From the cell containing the given text, extract its center point as (x, y) coordinate. 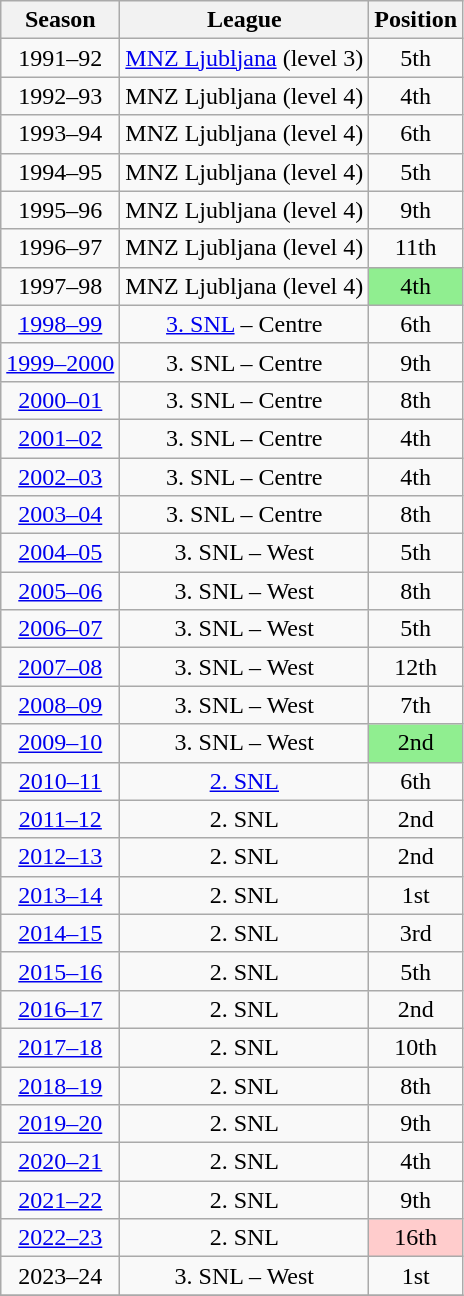
2008–09 (60, 705)
2004–05 (60, 553)
2007–08 (60, 667)
2011–12 (60, 819)
2023–24 (60, 1276)
2018–19 (60, 1085)
12th (416, 667)
2021–22 (60, 1200)
2013–14 (60, 895)
Position (416, 20)
League (244, 20)
7th (416, 705)
2012–13 (60, 857)
1997–98 (60, 286)
1998–99 (60, 324)
2009–10 (60, 743)
2017–18 (60, 1047)
2019–20 (60, 1124)
2010–11 (60, 781)
1993–94 (60, 134)
1991–92 (60, 58)
2000–01 (60, 400)
11th (416, 248)
1996–97 (60, 248)
2020–21 (60, 1162)
MNZ Ljubljana (level 3) (244, 58)
10th (416, 1047)
2016–17 (60, 1009)
2001–02 (60, 438)
2003–04 (60, 515)
2014–15 (60, 933)
Season (60, 20)
1994–95 (60, 172)
1992–93 (60, 96)
2002–03 (60, 477)
3rd (416, 933)
1999–2000 (60, 362)
1995–96 (60, 210)
2006–07 (60, 629)
2022–23 (60, 1238)
2015–16 (60, 971)
2005–06 (60, 591)
16th (416, 1238)
